Output the (x, y) coordinate of the center of the cell containing the given text.  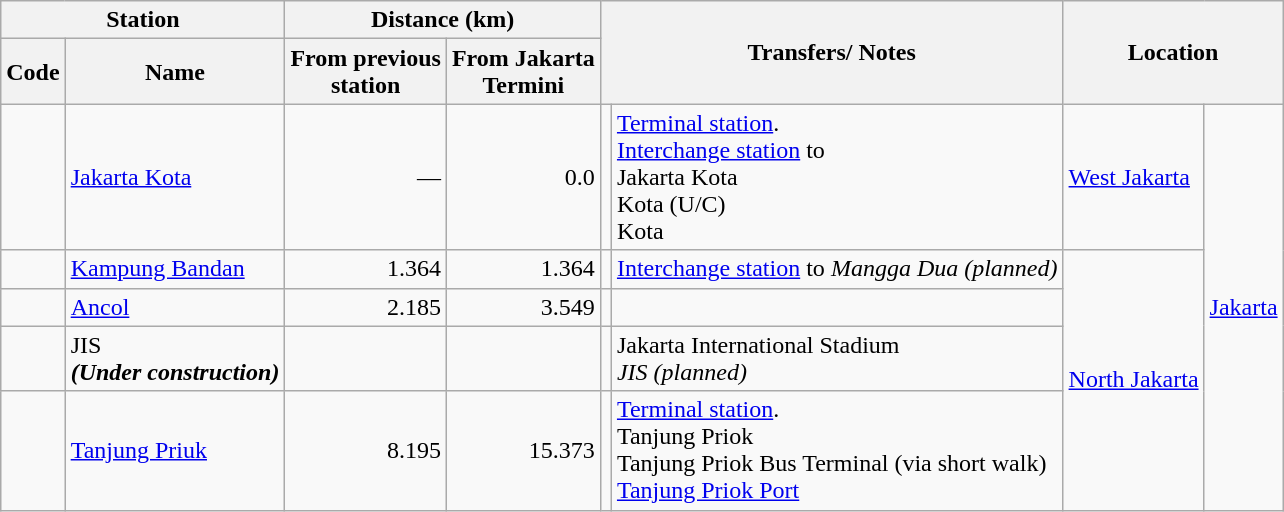
0.0 (523, 177)
Terminal station.Interchange station to Jakarta Kota Kota (U/C) Kota (837, 177)
Ancol (175, 307)
— (366, 177)
8.195 (366, 450)
2.185 (366, 307)
15.373 (523, 450)
Tanjung Priuk (175, 450)
3.549 (523, 307)
Jakarta Kota (175, 177)
Terminal station. Tanjung Priok Tanjung Priok Bus Terminal (via short walk) Tanjung Priok Port (837, 450)
Station (143, 20)
Kampung Bandan (175, 269)
Code (33, 72)
Jakarta International Stadium JIS (planned) (837, 358)
West Jakarta (1134, 177)
From previousstation (366, 72)
North Jakarta (1134, 380)
Transfers/ Notes (832, 52)
Location (1173, 52)
JIS(Under construction) (175, 358)
Name (175, 72)
Interchange station to Mangga Dua (planned) (837, 269)
Jakarta (1244, 307)
From JakartaTermini (523, 72)
Distance (km) (442, 20)
